Provide the [X, Y] coordinate of the cell's center where the given text is located.  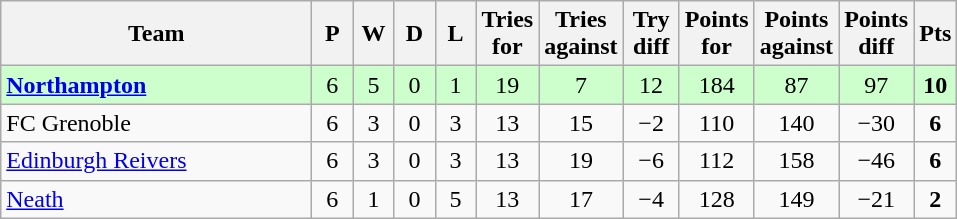
Points against [796, 34]
Try diff [651, 34]
2 [936, 199]
110 [716, 123]
17 [581, 199]
97 [876, 85]
Pts [936, 34]
10 [936, 85]
P [332, 34]
−46 [876, 161]
Northampton [156, 85]
Team [156, 34]
87 [796, 85]
D [414, 34]
Points diff [876, 34]
FC Grenoble [156, 123]
W [374, 34]
−6 [651, 161]
184 [716, 85]
149 [796, 199]
L [456, 34]
Neath [156, 199]
Tries against [581, 34]
−4 [651, 199]
7 [581, 85]
Points for [716, 34]
15 [581, 123]
−30 [876, 123]
158 [796, 161]
112 [716, 161]
12 [651, 85]
−21 [876, 199]
140 [796, 123]
−2 [651, 123]
Edinburgh Reivers [156, 161]
128 [716, 199]
Tries for [508, 34]
